Search for the cell housing the specified text and yield its (X, Y) center coordinate. 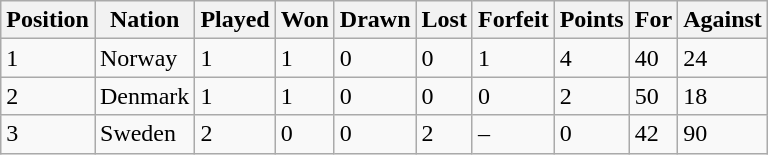
Nation (144, 20)
Sweden (144, 134)
For (653, 20)
Norway (144, 58)
50 (653, 96)
3 (48, 134)
40 (653, 58)
Denmark (144, 96)
Lost (444, 20)
42 (653, 134)
4 (592, 58)
Played (235, 20)
90 (723, 134)
24 (723, 58)
Position (48, 20)
Won (304, 20)
– (513, 134)
Against (723, 20)
Drawn (375, 20)
18 (723, 96)
Points (592, 20)
Forfeit (513, 20)
